Provide the [X, Y] coordinate of the cell's center where the given text is located.  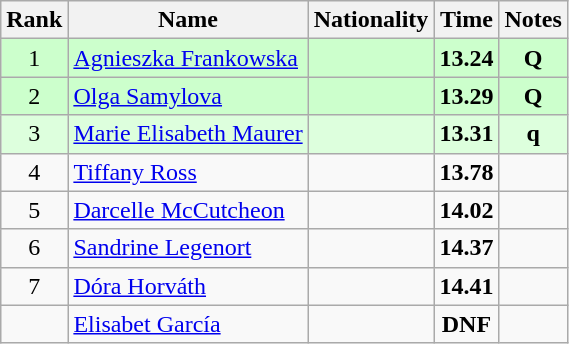
13.29 [466, 96]
14.41 [466, 286]
Marie Elisabeth Maurer [188, 134]
Dóra Horváth [188, 286]
1 [34, 58]
Name [188, 20]
Sandrine Legenort [188, 248]
6 [34, 248]
3 [34, 134]
DNF [466, 324]
2 [34, 96]
Olga Samylova [188, 96]
Darcelle McCutcheon [188, 210]
14.37 [466, 248]
13.24 [466, 58]
q [533, 134]
Elisabet García [188, 324]
Rank [34, 20]
Tiffany Ross [188, 172]
Nationality [371, 20]
14.02 [466, 210]
13.78 [466, 172]
Notes [533, 20]
Time [466, 20]
5 [34, 210]
4 [34, 172]
Agnieszka Frankowska [188, 58]
13.31 [466, 134]
7 [34, 286]
